From the cell containing the given text, extract its center point as (x, y) coordinate. 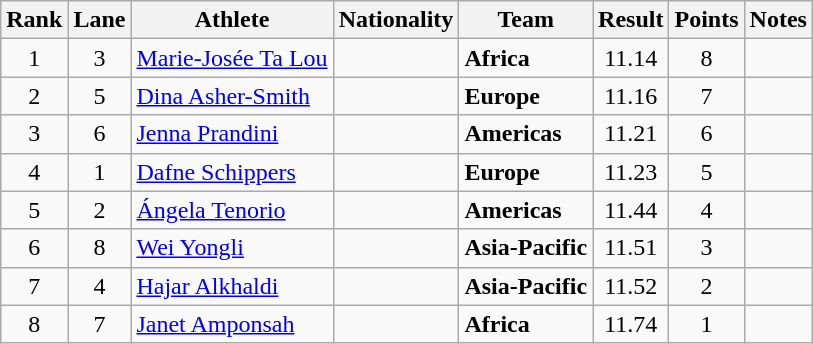
11.23 (631, 172)
Lane (100, 20)
Marie-Josée Ta Lou (232, 58)
Points (706, 20)
Rank (34, 20)
11.21 (631, 134)
Wei Yongli (232, 248)
Janet Amponsah (232, 324)
Ángela Tenorio (232, 210)
Team (526, 20)
11.44 (631, 210)
11.14 (631, 58)
11.74 (631, 324)
Hajar Alkhaldi (232, 286)
11.52 (631, 286)
Nationality (396, 20)
11.51 (631, 248)
Result (631, 20)
Notes (778, 20)
Athlete (232, 20)
Dina Asher-Smith (232, 96)
Dafne Schippers (232, 172)
Jenna Prandini (232, 134)
11.16 (631, 96)
